For the text-containing cell, return its midpoint in [X, Y] coordinate format. 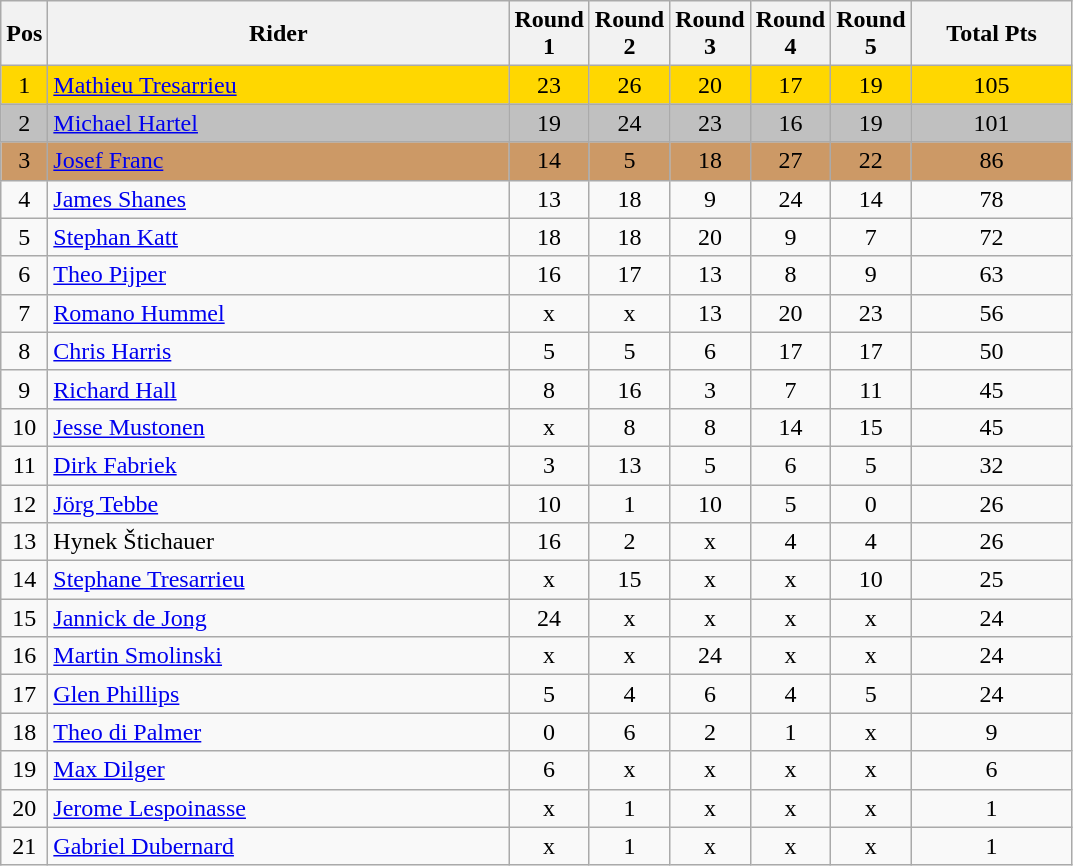
105 [992, 85]
Dirk Fabriek [278, 465]
Round 2 [629, 34]
Richard Hall [278, 389]
56 [992, 313]
Jörg Tebbe [278, 503]
Theo di Palmer [278, 732]
Round 5 [871, 34]
101 [992, 123]
Round 4 [790, 34]
27 [790, 161]
Romano Hummel [278, 313]
Mathieu Tresarrieu [278, 85]
Pos [24, 34]
32 [992, 465]
Stephan Katt [278, 237]
Chris Harris [278, 351]
Jerome Lespoinasse [278, 808]
86 [992, 161]
Glen Phillips [278, 694]
Michael Hartel [278, 123]
Josef Franc [278, 161]
22 [871, 161]
Stephane Tresarrieu [278, 580]
Max Dilger [278, 770]
Martin Smolinski [278, 656]
21 [24, 846]
Total Pts [992, 34]
12 [24, 503]
72 [992, 237]
Jesse Mustonen [278, 427]
25 [992, 580]
78 [992, 199]
Round 1 [549, 34]
Jannick de Jong [278, 618]
50 [992, 351]
63 [992, 275]
Hynek Štichauer [278, 542]
Gabriel Dubernard [278, 846]
Round 3 [710, 34]
Theo Pijper [278, 275]
James Shanes [278, 199]
Rider [278, 34]
